Detect which cell encompasses the target text, then output its (x, y) center coordinate. 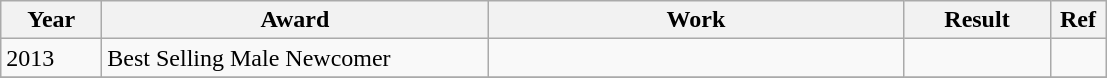
Work (696, 20)
Award (295, 20)
Result (977, 20)
2013 (52, 58)
Year (52, 20)
Ref (1078, 20)
Best Selling Male Newcomer (295, 58)
